Scan for the cell matching the given text and deliver its (X, Y) coordinate at center. 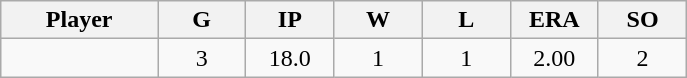
SO (642, 20)
2 (642, 58)
3 (202, 58)
ERA (554, 20)
G (202, 20)
L (466, 20)
IP (290, 20)
2.00 (554, 58)
Player (80, 20)
W (378, 20)
18.0 (290, 58)
